Output the [X, Y] coordinate of the center of the cell containing the given text.  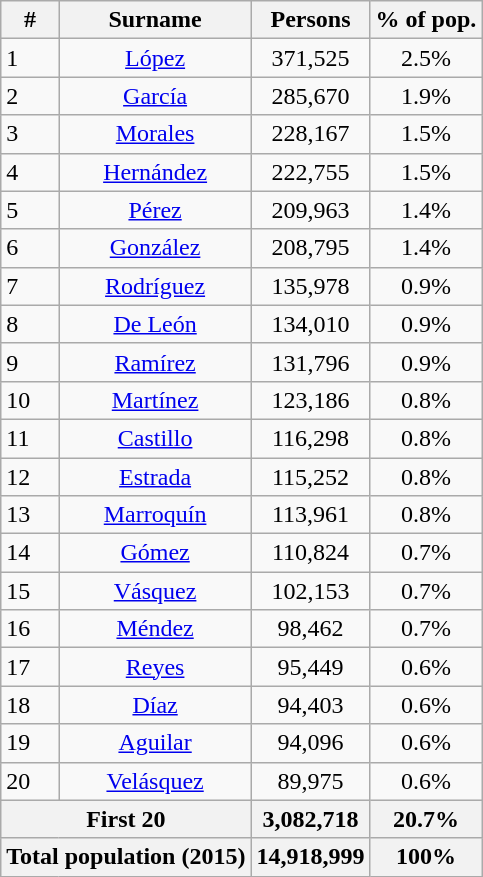
13 [30, 515]
Aguilar [155, 743]
Méndez [155, 629]
1 [30, 58]
7 [30, 286]
11 [30, 438]
20 [30, 781]
115,252 [310, 477]
16 [30, 629]
6 [30, 248]
15 [30, 591]
Rodríguez [155, 286]
Gómez [155, 553]
2 [30, 96]
209,963 [310, 210]
17 [30, 667]
1.9% [426, 96]
Vásquez [155, 591]
94,096 [310, 743]
De León [155, 324]
9 [30, 362]
228,167 [310, 134]
Persons [310, 20]
López [155, 58]
Reyes [155, 667]
14 [30, 553]
98,462 [310, 629]
Díaz [155, 705]
Pérez [155, 210]
135,978 [310, 286]
Morales [155, 134]
10 [30, 400]
12 [30, 477]
4 [30, 172]
100% [426, 857]
102,153 [310, 591]
123,186 [310, 400]
García [155, 96]
116,298 [310, 438]
110,824 [310, 553]
3,082,718 [310, 819]
% of pop. [426, 20]
134,010 [310, 324]
8 [30, 324]
Total population (2015) [126, 857]
131,796 [310, 362]
222,755 [310, 172]
Surname [155, 20]
20.7% [426, 819]
First 20 [126, 819]
Castillo [155, 438]
285,670 [310, 96]
# [30, 20]
14,918,999 [310, 857]
3 [30, 134]
113,961 [310, 515]
Velásquez [155, 781]
Estrada [155, 477]
208,795 [310, 248]
Ramírez [155, 362]
2.5% [426, 58]
Martínez [155, 400]
95,449 [310, 667]
18 [30, 705]
19 [30, 743]
González [155, 248]
5 [30, 210]
Marroquín [155, 515]
Hernández [155, 172]
94,403 [310, 705]
371,525 [310, 58]
89,975 [310, 781]
